Return [X, Y] of the center of cell containing provided text 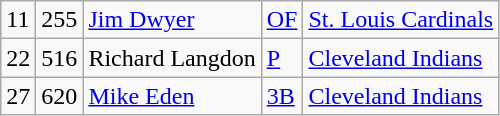
620 [60, 96]
Richard Langdon [172, 58]
22 [18, 58]
Jim Dwyer [172, 20]
27 [18, 96]
255 [60, 20]
St. Louis Cardinals [401, 20]
11 [18, 20]
Mike Eden [172, 96]
P [282, 58]
OF [282, 20]
516 [60, 58]
3B [282, 96]
